Detect which cell encompasses the target text, then output its (X, Y) center coordinate. 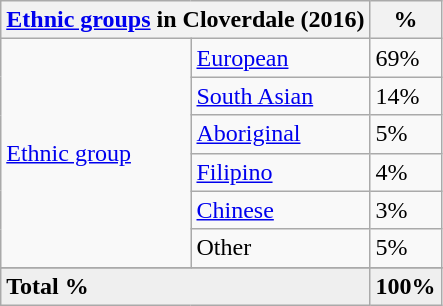
% (406, 20)
South Asian (280, 96)
4% (406, 172)
European (280, 58)
Total % (186, 286)
Chinese (280, 210)
Ethnic group (96, 153)
14% (406, 96)
100% (406, 286)
Ethnic groups in Cloverdale (2016) (186, 20)
Filipino (280, 172)
69% (406, 58)
3% (406, 210)
Other (280, 248)
Aboriginal (280, 134)
